Search for the cell housing the specified text and yield its (x, y) center coordinate. 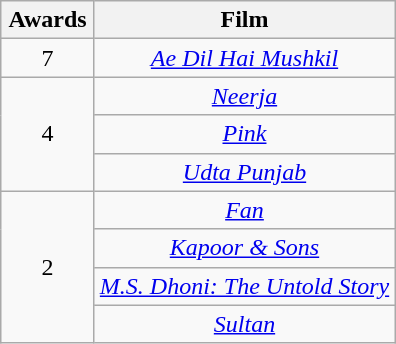
7 (48, 58)
M.S. Dhoni: The Untold Story (244, 286)
Neerja (244, 96)
Ae Dil Hai Mushkil (244, 58)
2 (48, 267)
Fan (244, 210)
Sultan (244, 324)
Film (244, 20)
4 (48, 134)
Pink (244, 134)
Udta Punjab (244, 172)
Awards (48, 20)
Kapoor & Sons (244, 248)
